Scan for the cell matching the given text and deliver its (X, Y) coordinate at center. 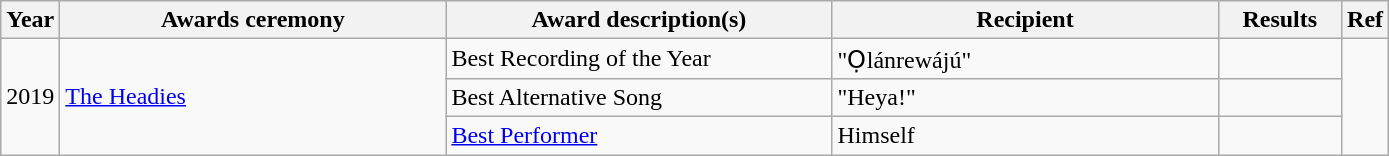
Awards ceremony (253, 20)
Year (30, 20)
Best Recording of the Year (639, 59)
Ref (1366, 20)
Himself (1025, 135)
Results (1280, 20)
Award description(s) (639, 20)
The Headies (253, 97)
Best Performer (639, 135)
"Ọlánrewájú" (1025, 59)
Recipient (1025, 20)
2019 (30, 97)
"Heya!" (1025, 97)
Best Alternative Song (639, 97)
